For the text-containing cell, return its midpoint in [x, y] coordinate format. 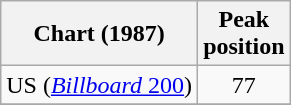
Chart (1987) [100, 34]
US (Billboard 200) [100, 85]
77 [244, 85]
Peakposition [244, 34]
